Identify which cell holds the provided text, then report its (x, y) central coordinate. 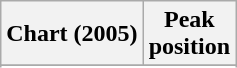
Chart (2005) (72, 34)
Peak position (189, 34)
